Find where the given text appears and provide that cell's center as [X, Y] coordinate. 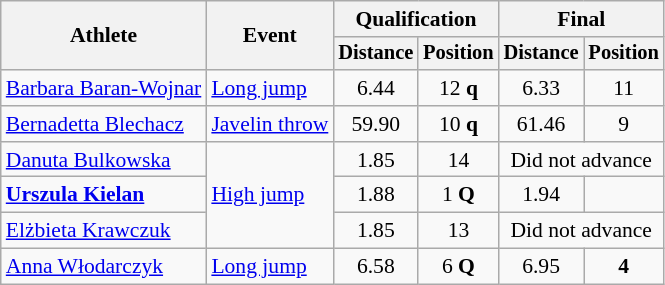
4 [624, 267]
Final [582, 19]
14 [458, 160]
1.94 [542, 195]
12 q [458, 88]
6.58 [376, 267]
Qualification [416, 19]
Danuta Bulkowska [104, 160]
Urszula Kielan [104, 195]
Barbara Baran-Wojnar [104, 88]
1.88 [376, 195]
10 q [458, 124]
6 Q [458, 267]
59.90 [376, 124]
Anna Włodarczyk [104, 267]
Athlete [104, 36]
61.46 [542, 124]
6.95 [542, 267]
Event [270, 36]
Javelin throw [270, 124]
6.33 [542, 88]
6.44 [376, 88]
11 [624, 88]
Elżbieta Krawczuk [104, 231]
13 [458, 231]
Bernadetta Blechacz [104, 124]
1 Q [458, 195]
High jump [270, 196]
9 [624, 124]
